Scan for the cell matching the given text and deliver its (x, y) coordinate at center. 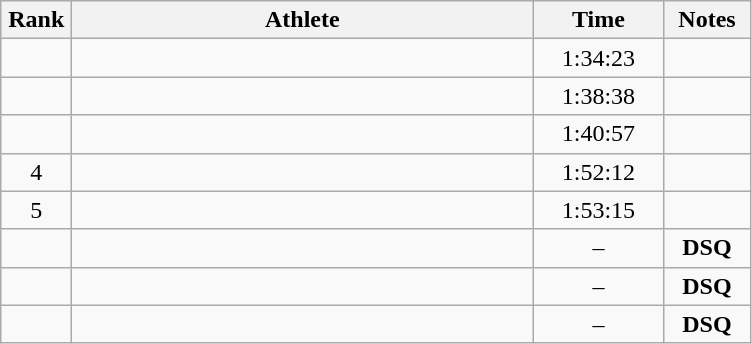
5 (36, 210)
Notes (707, 20)
Rank (36, 20)
Time (598, 20)
1:38:38 (598, 96)
1:40:57 (598, 134)
1:34:23 (598, 58)
1:52:12 (598, 172)
1:53:15 (598, 210)
4 (36, 172)
Athlete (302, 20)
